Scan for the cell matching the given text and deliver its (x, y) coordinate at center. 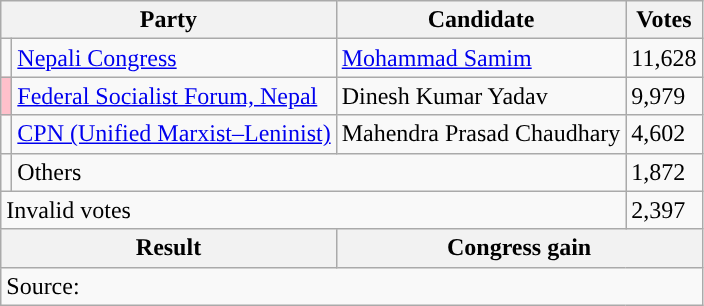
Source: (352, 286)
Congress gain (519, 248)
1,872 (664, 172)
Mohammad Samim (481, 58)
Party (168, 20)
4,602 (664, 134)
CPN (Unified Marxist–Leninist) (174, 134)
Dinesh Kumar Yadav (481, 96)
Candidate (481, 20)
Result (168, 248)
Invalid votes (314, 210)
Votes (664, 20)
Mahendra Prasad Chaudhary (481, 134)
9,979 (664, 96)
Nepali Congress (174, 58)
11,628 (664, 58)
Federal Socialist Forum, Nepal (174, 96)
Others (319, 172)
2,397 (664, 210)
